Detect which cell encompasses the target text, then output its [X, Y] center coordinate. 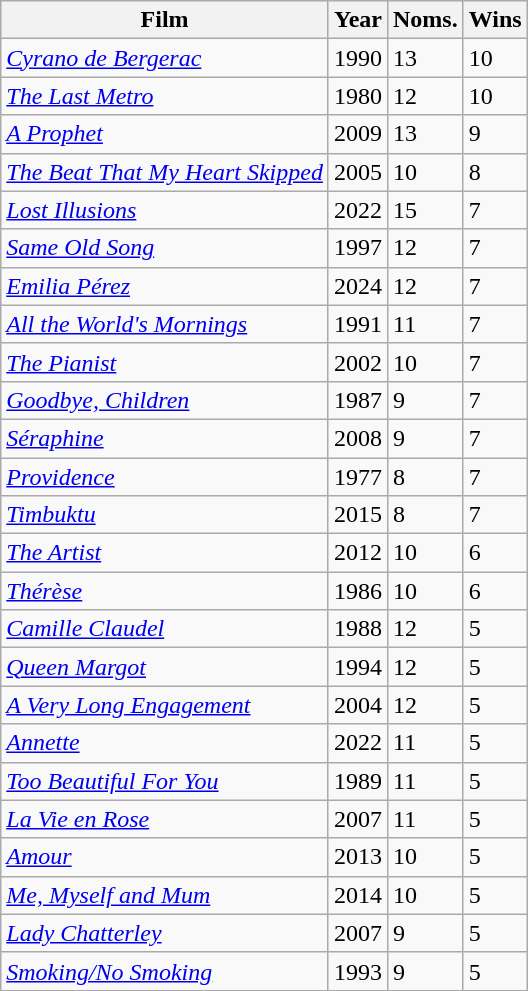
Emilia Pérez [165, 286]
1987 [358, 400]
1997 [358, 248]
2008 [358, 438]
Providence [165, 477]
Timbuktu [165, 515]
1986 [358, 591]
Annette [165, 743]
2014 [358, 895]
1989 [358, 781]
Séraphine [165, 438]
The Beat That My Heart Skipped [165, 172]
1990 [358, 58]
Wins [495, 20]
Too Beautiful For You [165, 781]
A Very Long Engagement [165, 705]
2005 [358, 172]
1993 [358, 971]
Lost Illusions [165, 210]
2013 [358, 857]
Lady Chatterley [165, 933]
1991 [358, 324]
2002 [358, 362]
1994 [358, 667]
Smoking/No Smoking [165, 971]
Thérèse [165, 591]
Cyrano de Bergerac [165, 58]
Queen Margot [165, 667]
1988 [358, 629]
Camille Claudel [165, 629]
A Prophet [165, 134]
2009 [358, 134]
1977 [358, 477]
2015 [358, 515]
15 [425, 210]
2004 [358, 705]
Goodbye, Children [165, 400]
Same Old Song [165, 248]
Noms. [425, 20]
1980 [358, 96]
2024 [358, 286]
Year [358, 20]
The Pianist [165, 362]
Me, Myself and Mum [165, 895]
The Artist [165, 553]
All the World's Mornings [165, 324]
The Last Metro [165, 96]
2012 [358, 553]
Film [165, 20]
La Vie en Rose [165, 819]
Amour [165, 857]
